Extract the [X, Y] coordinate from the center of the cell holding the provided text.  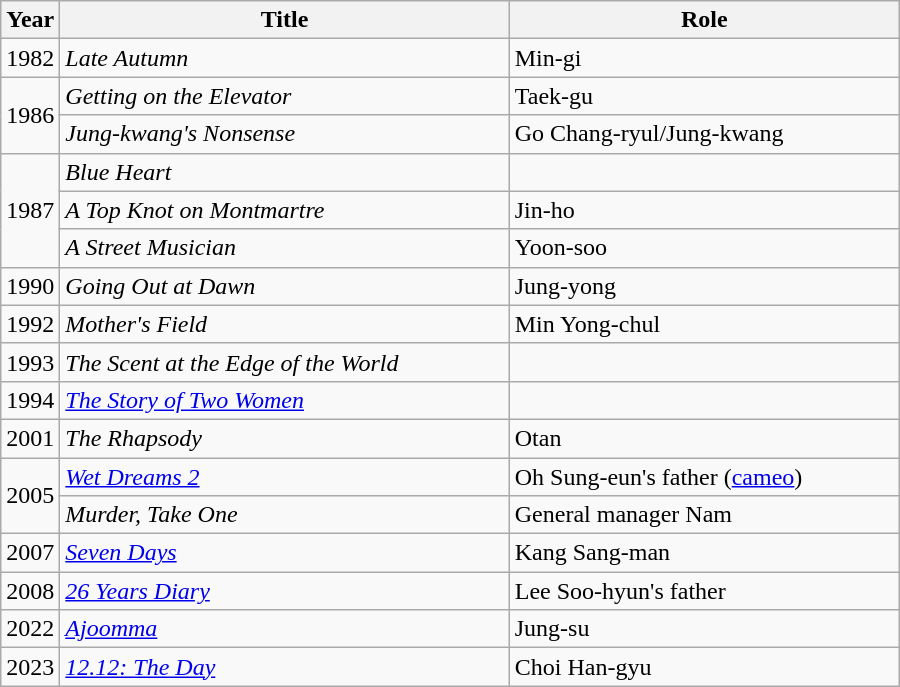
A Top Knot on Montmartre [284, 210]
Ajoomma [284, 629]
Going Out at Dawn [284, 286]
2023 [30, 667]
12.12: The Day [284, 667]
Oh Sung-eun's father (cameo) [704, 477]
Title [284, 20]
Jung-yong [704, 286]
2005 [30, 496]
2022 [30, 629]
1987 [30, 210]
Otan [704, 438]
Role [704, 20]
Jung-su [704, 629]
Min-gi [704, 58]
Late Autumn [284, 58]
26 Years Diary [284, 591]
General manager Nam [704, 515]
Jin-ho [704, 210]
Getting on the Elevator [284, 96]
Lee Soo-hyun's father [704, 591]
1990 [30, 286]
1993 [30, 362]
1982 [30, 58]
The Story of Two Women [284, 400]
2001 [30, 438]
1986 [30, 115]
Go Chang-ryul/Jung-kwang [704, 134]
Blue Heart [284, 172]
Yoon-soo [704, 248]
2007 [30, 553]
Murder, Take One [284, 515]
Wet Dreams 2 [284, 477]
A Street Musician [284, 248]
2008 [30, 591]
1994 [30, 400]
The Scent at the Edge of the World [284, 362]
Year [30, 20]
The Rhapsody [284, 438]
Kang Sang-man [704, 553]
Choi Han-gyu [704, 667]
Min Yong-chul [704, 324]
Taek-gu [704, 96]
Mother's Field [284, 324]
1992 [30, 324]
Jung-kwang's Nonsense [284, 134]
Seven Days [284, 553]
